Find where the given text appears and provide that cell's center as [X, Y] coordinate. 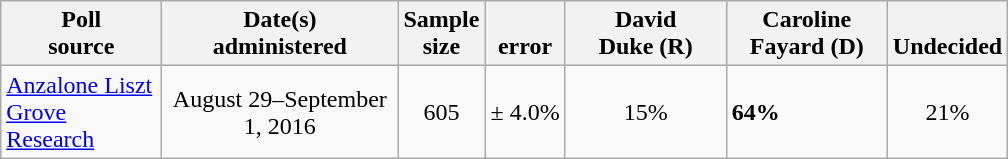
Samplesize [442, 34]
15% [646, 112]
Undecided [947, 34]
DavidDuke (R) [646, 34]
August 29–September 1, 2016 [280, 112]
Anzalone Liszt Grove Research [82, 112]
error [525, 34]
64% [806, 112]
Pollsource [82, 34]
605 [442, 112]
CarolineFayard (D) [806, 34]
Date(s)administered [280, 34]
± 4.0% [525, 112]
21% [947, 112]
